Identify which cell holds the provided text, then report its (x, y) central coordinate. 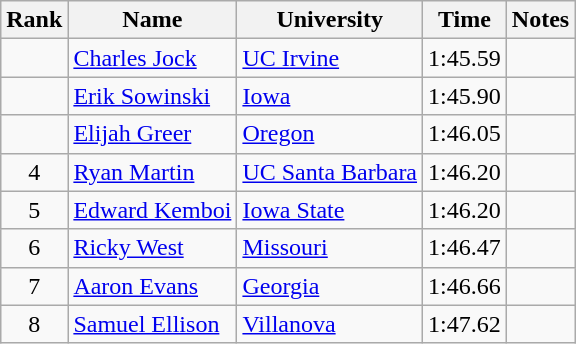
Villanova (330, 324)
Georgia (330, 286)
1:46.05 (465, 134)
6 (34, 248)
Iowa (330, 96)
UC Irvine (330, 58)
Ryan Martin (152, 172)
8 (34, 324)
Ricky West (152, 248)
7 (34, 286)
UC Santa Barbara (330, 172)
Samuel Ellison (152, 324)
Iowa State (330, 210)
1:45.90 (465, 96)
Time (465, 20)
Rank (34, 20)
Charles Jock (152, 58)
Aaron Evans (152, 286)
Erik Sowinski (152, 96)
1:46.47 (465, 248)
4 (34, 172)
Elijah Greer (152, 134)
1:47.62 (465, 324)
1:45.59 (465, 58)
Notes (540, 20)
Oregon (330, 134)
5 (34, 210)
Name (152, 20)
1:46.66 (465, 286)
Edward Kemboi (152, 210)
Missouri (330, 248)
University (330, 20)
